Return [x, y] of the center of cell containing provided text 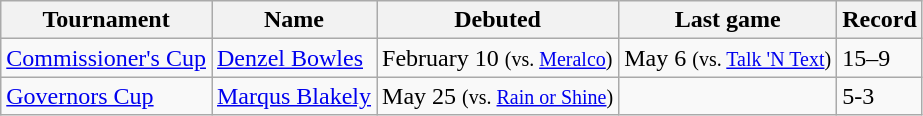
5-3 [880, 96]
Debuted [498, 20]
15–9 [880, 58]
February 10 (vs. Meralco) [498, 58]
Commissioner's Cup [106, 58]
Record [880, 20]
May 6 (vs. Talk 'N Text) [728, 58]
Governors Cup [106, 96]
Marqus Blakely [294, 96]
Denzel Bowles [294, 58]
Last game [728, 20]
May 25 (vs. Rain or Shine) [498, 96]
Tournament [106, 20]
Name [294, 20]
